Locate the cell with the specified text and output its [x, y] center coordinate. 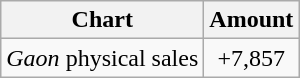
Gaon physical sales [102, 58]
Amount [252, 20]
+7,857 [252, 58]
Chart [102, 20]
